Provide the [x, y] coordinate of the cell's center where the given text is located.  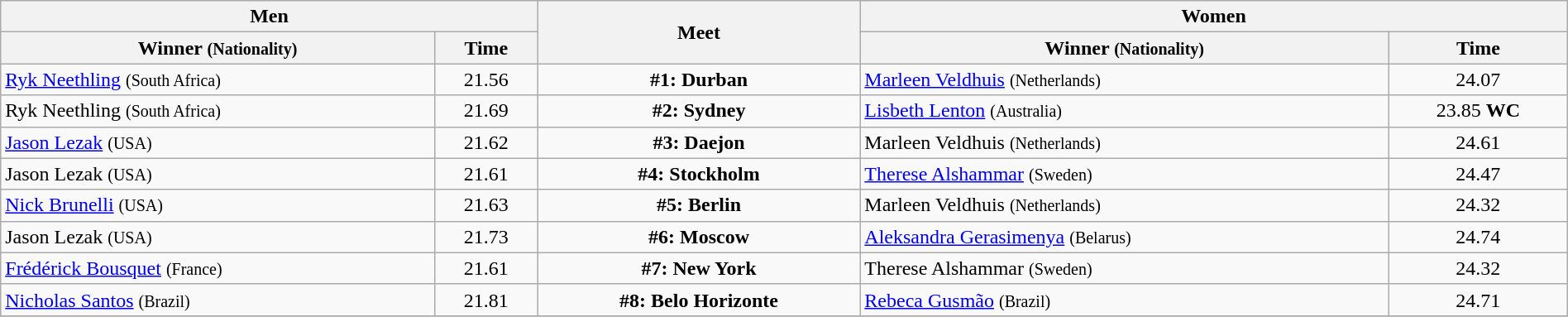
23.85 WC [1479, 111]
Frédérick Bousquet (France) [218, 268]
24.47 [1479, 174]
#8: Belo Horizonte [699, 300]
24.71 [1479, 300]
21.63 [486, 205]
24.61 [1479, 142]
21.69 [486, 111]
21.56 [486, 79]
#2: Sydney [699, 111]
#4: Stockholm [699, 174]
Aleksandra Gerasimenya (Belarus) [1125, 237]
#1: Durban [699, 79]
Lisbeth Lenton (Australia) [1125, 111]
24.74 [1479, 237]
24.07 [1479, 79]
21.81 [486, 300]
#7: New York [699, 268]
#3: Daejon [699, 142]
Nick Brunelli (USA) [218, 205]
Men [270, 17]
21.73 [486, 237]
Meet [699, 32]
Rebeca Gusmão (Brazil) [1125, 300]
#6: Moscow [699, 237]
#5: Berlin [699, 205]
Women [1214, 17]
21.62 [486, 142]
Nicholas Santos (Brazil) [218, 300]
